Scan for the cell matching the given text and deliver its (X, Y) coordinate at center. 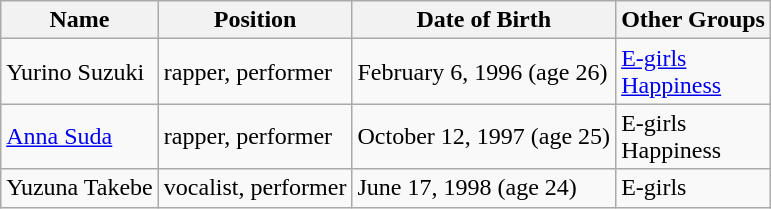
Yuzuna Takebe (80, 188)
Anna Suda (80, 136)
vocalist, performer (255, 188)
E-girls (694, 188)
Position (255, 20)
February 6, 1996 (age 26) (484, 72)
Name (80, 20)
Yurino Suzuki (80, 72)
October 12, 1997 (age 25) (484, 136)
June 17, 1998 (age 24) (484, 188)
Other Groups (694, 20)
Date of Birth (484, 20)
